Return the (x, y) coordinate for the center point of the cell that contains the specified text.  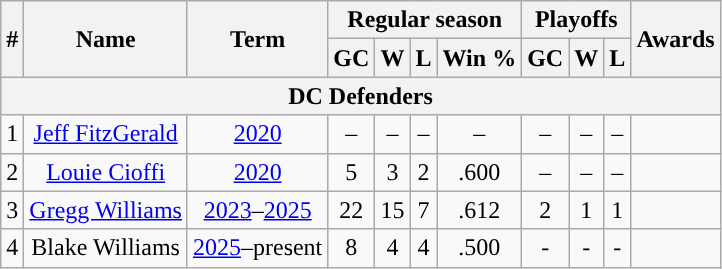
.612 (480, 210)
5 (352, 172)
# (12, 39)
DC Defenders (360, 96)
Name (106, 39)
Gregg Williams (106, 210)
Win % (480, 58)
Playoffs (576, 20)
2023–2025 (257, 210)
2025–present (257, 248)
Regular season (425, 20)
Term (257, 39)
Jeff FitzGerald (106, 134)
8 (352, 248)
7 (424, 210)
.500 (480, 248)
.600 (480, 172)
Blake Williams (106, 248)
22 (352, 210)
15 (392, 210)
Louie Cioffi (106, 172)
Awards (676, 39)
